Identify which cell holds the provided text, then report its [x, y] central coordinate. 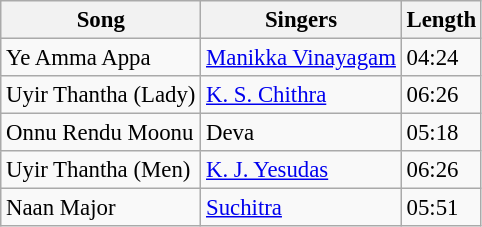
05:18 [441, 133]
K. S. Chithra [302, 95]
Deva [302, 133]
Uyir Thantha (Lady) [101, 95]
Manikka Vinayagam [302, 58]
Singers [302, 20]
Ye Amma Appa [101, 58]
Naan Major [101, 208]
04:24 [441, 58]
Length [441, 20]
Suchitra [302, 208]
Onnu Rendu Moonu [101, 133]
05:51 [441, 208]
Song [101, 20]
K. J. Yesudas [302, 170]
Uyir Thantha (Men) [101, 170]
